Return the (x, y) coordinate for the center point of the cell that contains the specified text.  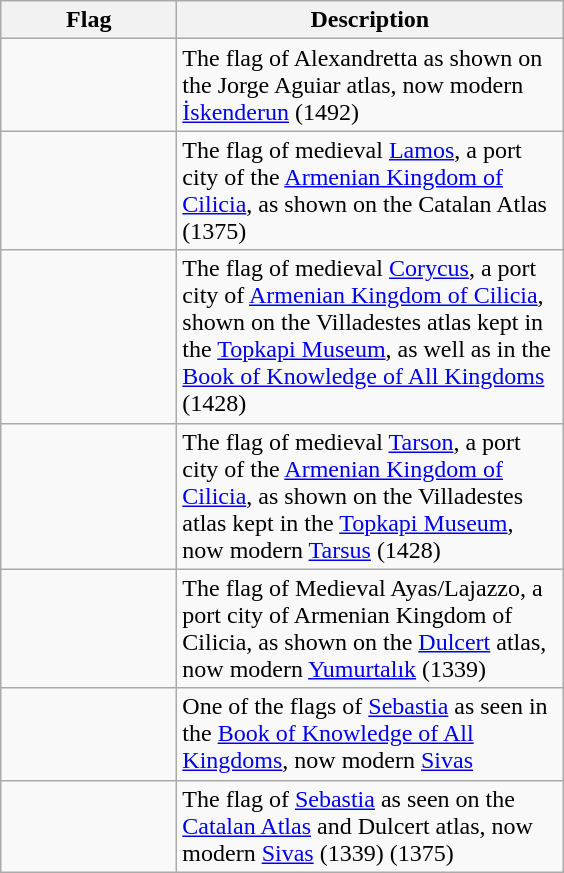
Description (370, 20)
The flag of Medieval Ayas/Lajazzo, a port city of Armenian Kingdom of Cilicia, as shown on the Dulcert atlas, now modern Yumurtalık (1339) (370, 628)
The flag of Sebastia as seen on the Catalan Atlas and Dulcert atlas, now modern Sivas (1339) (1375) (370, 826)
One of the flags of Sebastia as seen in the Book of Knowledge of All Kingdoms, now modern Sivas (370, 734)
The flag of Alexandretta as shown on the Jorge Aguiar atlas, now modern İskenderun (1492) (370, 85)
Flag (89, 20)
The flag of medieval Lamos, a port city of the Armenian Kingdom of Cilicia, as shown on the Catalan Atlas (1375) (370, 190)
